Extract the (X, Y) coordinate from the center of the cell holding the provided text.  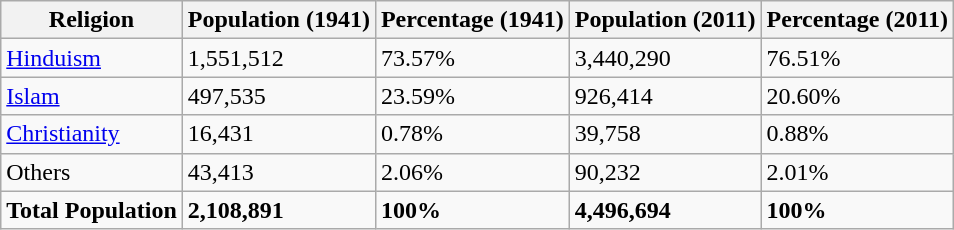
Total Population (92, 210)
2.01% (858, 172)
Islam (92, 96)
Percentage (2011) (858, 20)
Hinduism (92, 58)
Percentage (1941) (472, 20)
0.88% (858, 134)
926,414 (665, 96)
20.60% (858, 96)
Population (1941) (278, 20)
Population (2011) (665, 20)
39,758 (665, 134)
0.78% (472, 134)
73.57% (472, 58)
4,496,694 (665, 210)
2,108,891 (278, 210)
Others (92, 172)
Christianity (92, 134)
Religion (92, 20)
3,440,290 (665, 58)
23.59% (472, 96)
76.51% (858, 58)
90,232 (665, 172)
16,431 (278, 134)
43,413 (278, 172)
1,551,512 (278, 58)
497,535 (278, 96)
2.06% (472, 172)
